Find where the given text appears and provide that cell's center as (x, y) coordinate. 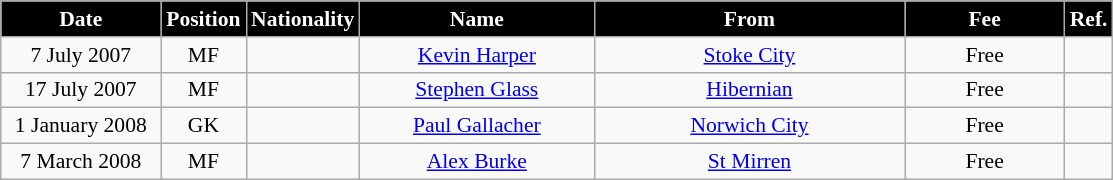
Date (81, 19)
Position (204, 19)
Stoke City (749, 55)
From (749, 19)
1 January 2008 (81, 126)
Paul Gallacher (476, 126)
7 July 2007 (81, 55)
St Mirren (749, 162)
Alex Burke (476, 162)
Stephen Glass (476, 90)
Hibernian (749, 90)
Kevin Harper (476, 55)
Norwich City (749, 126)
Fee (985, 19)
Ref. (1089, 19)
GK (204, 126)
Name (476, 19)
Nationality (302, 19)
17 July 2007 (81, 90)
7 March 2008 (81, 162)
